Find where the given text appears and provide that cell's center as [x, y] coordinate. 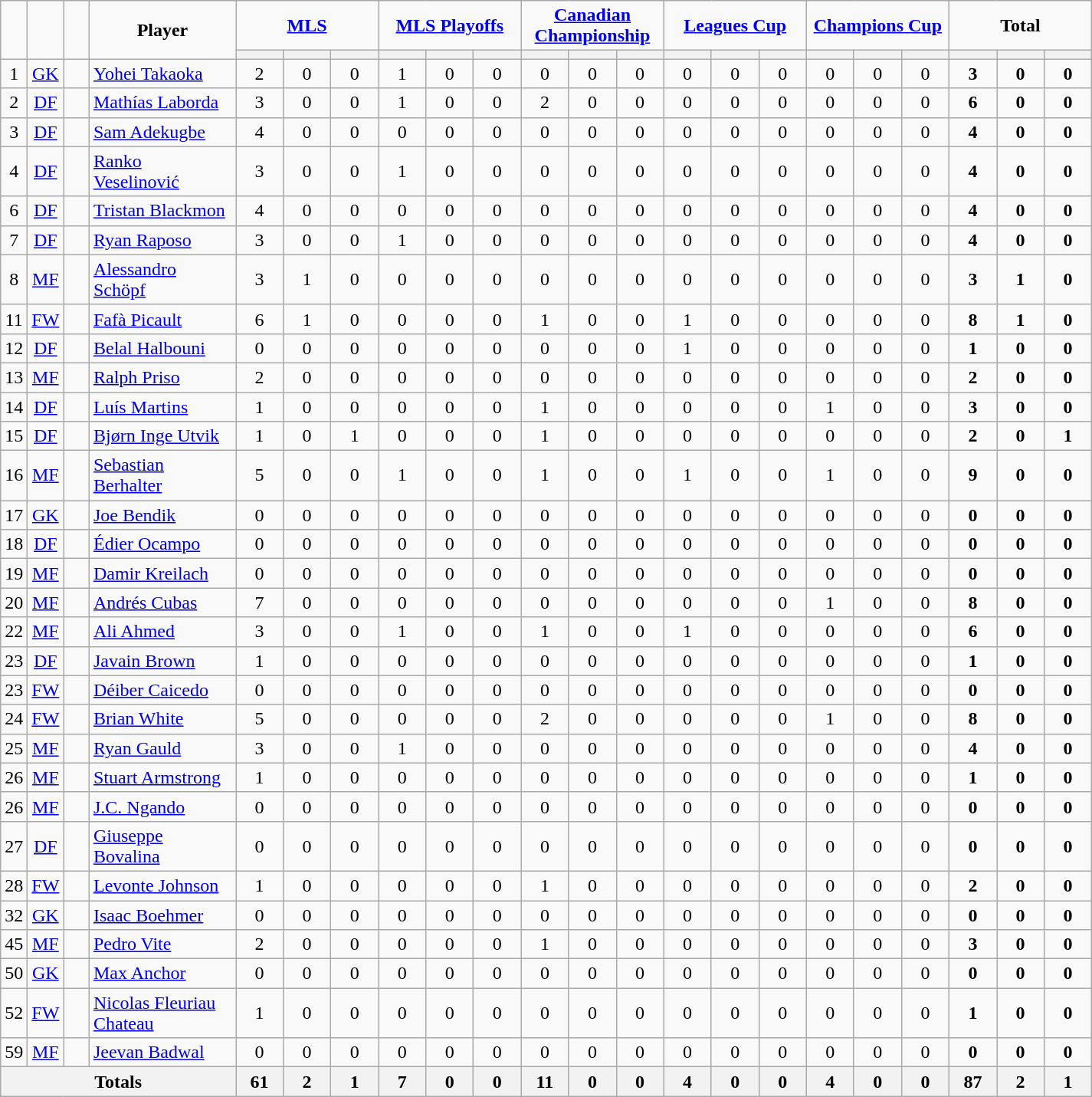
Ryan Raposo [162, 240]
27 [14, 846]
Luís Martins [162, 407]
Belal Halbouni [162, 348]
Andrés Cubas [162, 603]
Isaac Boehmer [162, 915]
Brian White [162, 719]
Déiber Caicedo [162, 690]
9 [972, 475]
Javain Brown [162, 661]
Sam Adekugbe [162, 132]
Damir Kreilach [162, 573]
Totals [118, 1082]
13 [14, 377]
87 [972, 1082]
17 [14, 515]
12 [14, 348]
16 [14, 475]
28 [14, 885]
Ali Ahmed [162, 632]
Yohei Takaoka [162, 74]
20 [14, 603]
Ralph Priso [162, 377]
Player [162, 30]
Pedro Vite [162, 944]
Max Anchor [162, 974]
Ryan Gauld [162, 748]
Bjørn Inge Utvik [162, 436]
52 [14, 1013]
MLS Playoffs [450, 26]
J.C. Ngando [162, 806]
24 [14, 719]
Édier Ocampo [162, 544]
Sebastian Berhalter [162, 475]
Alessandro Schöpf [162, 279]
32 [14, 915]
Tristan Blackmon [162, 211]
25 [14, 748]
Nicolas Fleuriau Chateau [162, 1013]
15 [14, 436]
Canadian Championship [592, 26]
Mathías Laborda [162, 103]
19 [14, 573]
45 [14, 944]
18 [14, 544]
14 [14, 407]
Levonte Johnson [162, 885]
Stuart Armstrong [162, 777]
Ranko Veselinović [162, 172]
MLS [307, 26]
Leagues Cup [735, 26]
Fafà Picault [162, 319]
22 [14, 632]
50 [14, 974]
Champions Cup [877, 26]
Giuseppe Bovalina [162, 846]
59 [14, 1053]
Joe Bendik [162, 515]
Jeevan Badwal [162, 1053]
61 [260, 1082]
Total [1020, 26]
